Provide the (X, Y) coordinate of the cell's center where the given text is located.  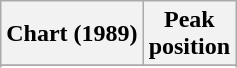
Chart (1989) (72, 34)
Peakposition (189, 34)
